Capture the cell that displays the provided text and extract its [x, y] central coordinate. 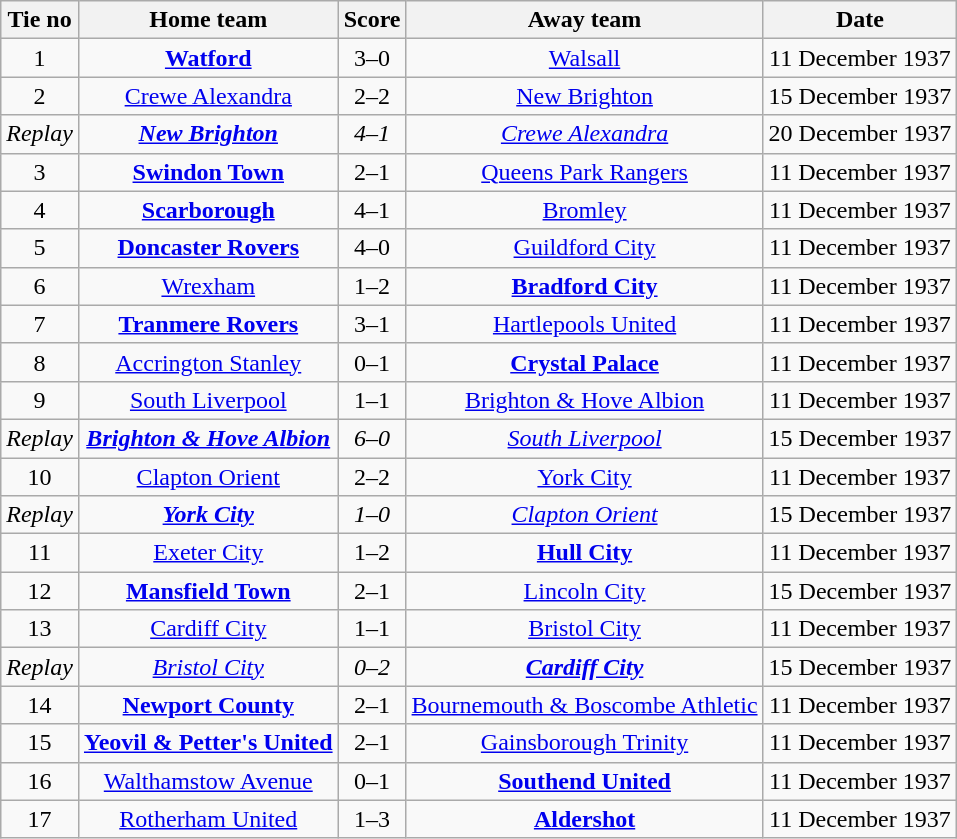
4 [40, 210]
11 [40, 553]
13 [40, 629]
6 [40, 286]
Swindon Town [208, 172]
Rotherham United [208, 819]
Tranmere Rovers [208, 324]
Yeovil & Petter's United [208, 743]
2 [40, 96]
Bromley [584, 210]
Watford [208, 58]
1–3 [372, 819]
3–1 [372, 324]
Score [372, 20]
Hartlepools United [584, 324]
10 [40, 477]
Home team [208, 20]
15 [40, 743]
7 [40, 324]
5 [40, 248]
Guildford City [584, 248]
Doncaster Rovers [208, 248]
Mansfield Town [208, 591]
Walsall [584, 58]
3–0 [372, 58]
Bradford City [584, 286]
Wrexham [208, 286]
4–0 [372, 248]
Away team [584, 20]
3 [40, 172]
Bournemouth & Boscombe Athletic [584, 705]
Exeter City [208, 553]
Newport County [208, 705]
Southend United [584, 781]
Lincoln City [584, 591]
1 [40, 58]
Date [860, 20]
Accrington Stanley [208, 362]
Tie no [40, 20]
Scarborough [208, 210]
0–2 [372, 667]
Aldershot [584, 819]
Queens Park Rangers [584, 172]
Crystal Palace [584, 362]
1–0 [372, 515]
12 [40, 591]
8 [40, 362]
14 [40, 705]
9 [40, 400]
Hull City [584, 553]
Walthamstow Avenue [208, 781]
6–0 [372, 438]
Gainsborough Trinity [584, 743]
16 [40, 781]
20 December 1937 [860, 134]
17 [40, 819]
